Locate the cell with the specified text and output its (X, Y) center coordinate. 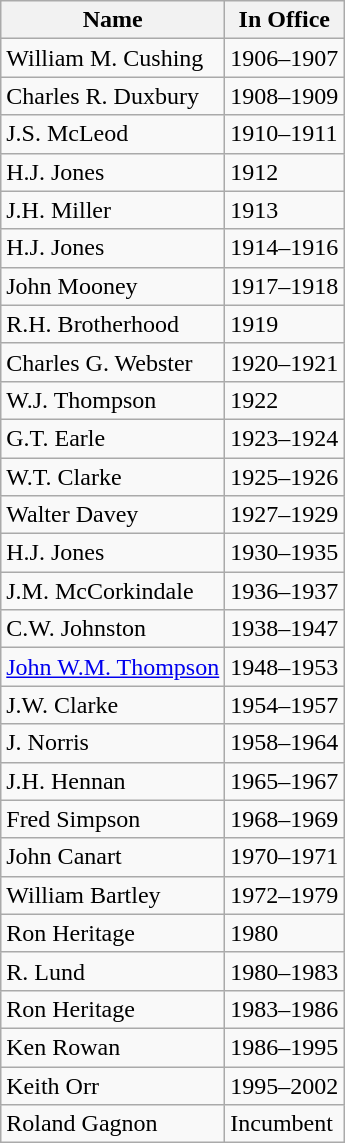
R.H. Brotherhood (113, 324)
1930–1935 (284, 553)
1922 (284, 400)
1920–1921 (284, 362)
J. Norris (113, 743)
William M. Cushing (113, 58)
J.S. McLeod (113, 134)
John W.M. Thompson (113, 667)
1914–1916 (284, 248)
Charles G. Webster (113, 362)
W.J. Thompson (113, 400)
1968–1969 (284, 819)
1980 (284, 933)
1965–1967 (284, 781)
1986–1995 (284, 1047)
1913 (284, 210)
1908–1909 (284, 96)
Roland Gagnon (113, 1124)
Charles R. Duxbury (113, 96)
J.H. Hennan (113, 781)
In Office (284, 20)
1927–1929 (284, 515)
1980–1983 (284, 971)
G.T. Earle (113, 438)
Ken Rowan (113, 1047)
1919 (284, 324)
1925–1926 (284, 477)
1954–1957 (284, 705)
Fred Simpson (113, 819)
1912 (284, 172)
1948–1953 (284, 667)
J.M. McCorkindale (113, 591)
J.W. Clarke (113, 705)
John Mooney (113, 286)
1983–1986 (284, 1009)
Incumbent (284, 1124)
Name (113, 20)
1938–1947 (284, 629)
William Bartley (113, 895)
1995–2002 (284, 1085)
1917–1918 (284, 286)
1972–1979 (284, 895)
J.H. Miller (113, 210)
C.W. Johnston (113, 629)
1958–1964 (284, 743)
1910–1911 (284, 134)
R. Lund (113, 971)
1923–1924 (284, 438)
Walter Davey (113, 515)
1936–1937 (284, 591)
1970–1971 (284, 857)
Keith Orr (113, 1085)
1906–1907 (284, 58)
W.T. Clarke (113, 477)
John Canart (113, 857)
